Search for the cell housing the specified text and yield its (X, Y) center coordinate. 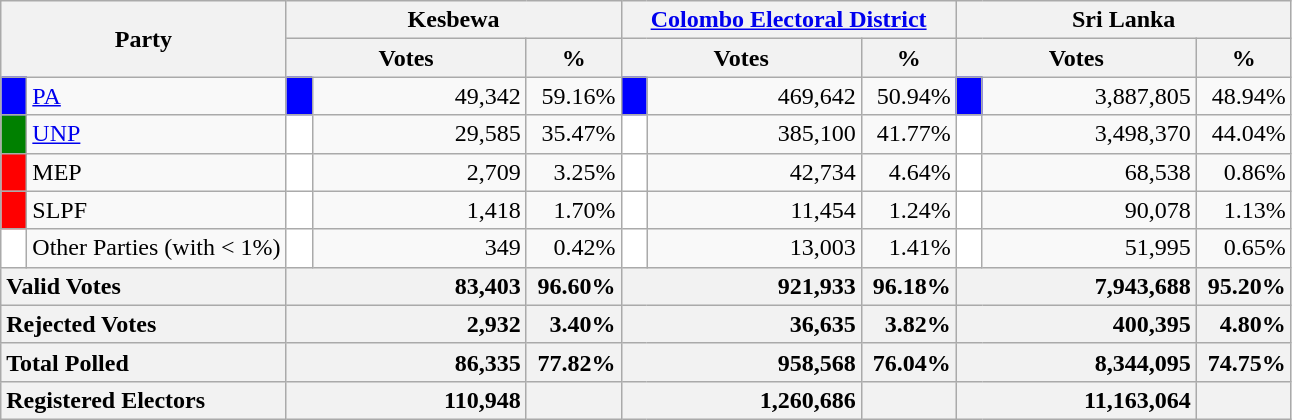
2,709 (419, 172)
74.75% (1244, 362)
77.82% (574, 362)
95.20% (1244, 286)
2,932 (406, 324)
0.42% (574, 248)
68,538 (1089, 172)
41.77% (908, 134)
8,344,095 (1076, 362)
SLPF (156, 210)
3,498,370 (1089, 134)
MEP (156, 172)
Rejected Votes (144, 324)
PA (156, 96)
90,078 (1089, 210)
49,342 (419, 96)
3.40% (574, 324)
469,642 (754, 96)
1,260,686 (741, 400)
1.70% (574, 210)
385,100 (754, 134)
Colombo Electoral District (788, 20)
110,948 (406, 400)
76.04% (908, 362)
29,585 (419, 134)
0.65% (1244, 248)
4.80% (1244, 324)
UNP (156, 134)
48.94% (1244, 96)
4.64% (908, 172)
96.18% (908, 286)
86,335 (406, 362)
Kesbewa (454, 20)
1.13% (1244, 210)
42,734 (754, 172)
11,454 (754, 210)
3.25% (574, 172)
7,943,688 (1076, 286)
Total Polled (144, 362)
Registered Electors (144, 400)
35.47% (574, 134)
36,635 (741, 324)
1.24% (908, 210)
50.94% (908, 96)
11,163,064 (1076, 400)
83,403 (406, 286)
3.82% (908, 324)
Sri Lanka (1124, 20)
Valid Votes (144, 286)
Other Parties (with < 1%) (156, 248)
1.41% (908, 248)
921,933 (741, 286)
0.86% (1244, 172)
59.16% (574, 96)
1,418 (419, 210)
44.04% (1244, 134)
13,003 (754, 248)
349 (419, 248)
3,887,805 (1089, 96)
958,568 (741, 362)
Party (144, 39)
96.60% (574, 286)
400,395 (1076, 324)
51,995 (1089, 248)
